Pinpoint the cell where the given text exists, returning its [x, y] midpoint coordinate. 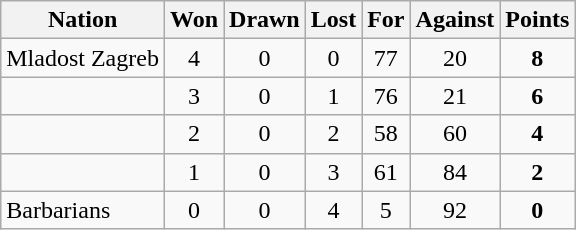
20 [455, 58]
61 [386, 172]
Lost [333, 20]
21 [455, 96]
Points [538, 20]
6 [538, 96]
Barbarians [83, 210]
Drawn [265, 20]
76 [386, 96]
84 [455, 172]
5 [386, 210]
58 [386, 134]
60 [455, 134]
92 [455, 210]
Nation [83, 20]
For [386, 20]
Mladost Zagreb [83, 58]
77 [386, 58]
8 [538, 58]
Against [455, 20]
Won [194, 20]
